Determine the (X, Y) coordinate at the center of the cell enclosing the given text.  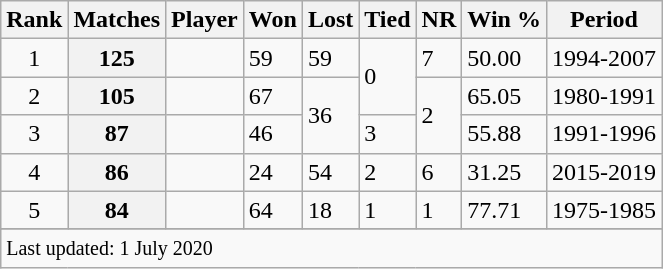
6 (439, 172)
54 (330, 172)
50.00 (504, 58)
1994-2007 (604, 58)
2015-2019 (604, 172)
84 (117, 210)
105 (117, 96)
NR (439, 20)
Last updated: 1 July 2020 (332, 248)
Tied (388, 20)
31.25 (504, 172)
Matches (117, 20)
Player (205, 20)
24 (272, 172)
67 (272, 96)
86 (117, 172)
1991-1996 (604, 134)
46 (272, 134)
7 (439, 58)
64 (272, 210)
55.88 (504, 134)
1980-1991 (604, 96)
36 (330, 115)
65.05 (504, 96)
5 (34, 210)
4 (34, 172)
Period (604, 20)
18 (330, 210)
Win % (504, 20)
Lost (330, 20)
125 (117, 58)
Rank (34, 20)
87 (117, 134)
1975-1985 (604, 210)
77.71 (504, 210)
Won (272, 20)
0 (388, 77)
